Provide the (X, Y) coordinate of the cell's center where the given text is located.  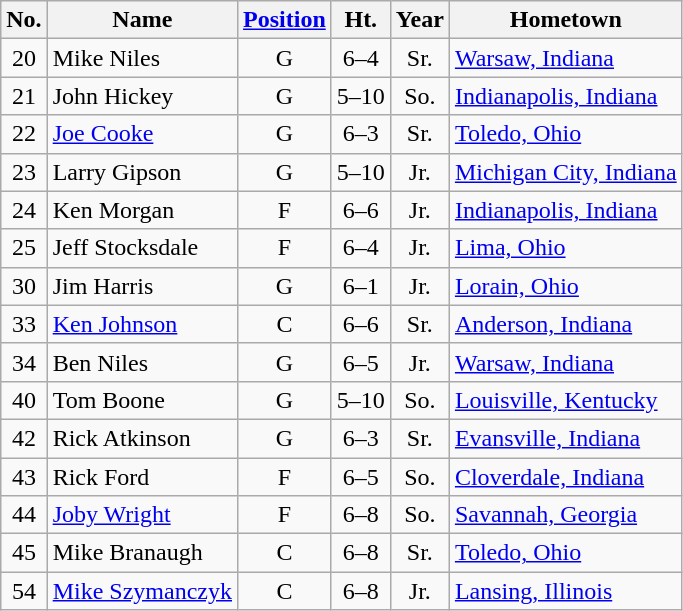
42 (24, 438)
Mike Szymanczyk (142, 591)
Hometown (566, 20)
Year (420, 20)
Position (285, 20)
34 (24, 362)
Lima, Ohio (566, 248)
24 (24, 210)
John Hickey (142, 96)
Jeff Stocksdale (142, 248)
No. (24, 20)
44 (24, 515)
Ken Morgan (142, 210)
Louisville, Kentucky (566, 400)
21 (24, 96)
Rick Ford (142, 477)
Jim Harris (142, 286)
Mike Niles (142, 58)
Joe Cooke (142, 134)
Tom Boone (142, 400)
Cloverdale, Indiana (566, 477)
Joby Wright (142, 515)
Anderson, Indiana (566, 324)
Mike Branaugh (142, 553)
33 (24, 324)
Lansing, Illinois (566, 591)
Savannah, Georgia (566, 515)
45 (24, 553)
54 (24, 591)
23 (24, 172)
30 (24, 286)
20 (24, 58)
Larry Gipson (142, 172)
Ben Niles (142, 362)
43 (24, 477)
22 (24, 134)
Rick Atkinson (142, 438)
Lorain, Ohio (566, 286)
Michigan City, Indiana (566, 172)
25 (24, 248)
40 (24, 400)
6–1 (360, 286)
Name (142, 20)
Ken Johnson (142, 324)
Evansville, Indiana (566, 438)
Ht. (360, 20)
